Extract the (x, y) coordinate from the center of the cell holding the provided text.  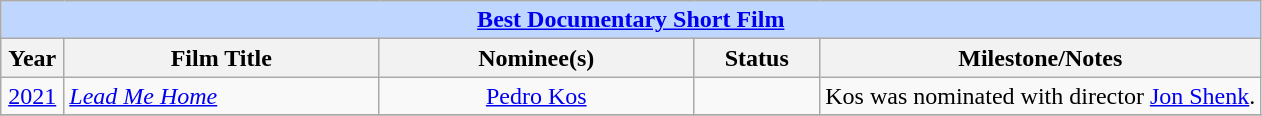
Milestone/Notes (1040, 58)
Status (757, 58)
2021 (32, 96)
Kos was nominated with director Jon Shenk. (1040, 96)
Pedro Kos (536, 96)
Best Documentary Short Film (631, 20)
Film Title (222, 58)
Lead Me Home (222, 96)
Year (32, 58)
Nominee(s) (536, 58)
